For the text-containing cell, return its midpoint in (X, Y) coordinate format. 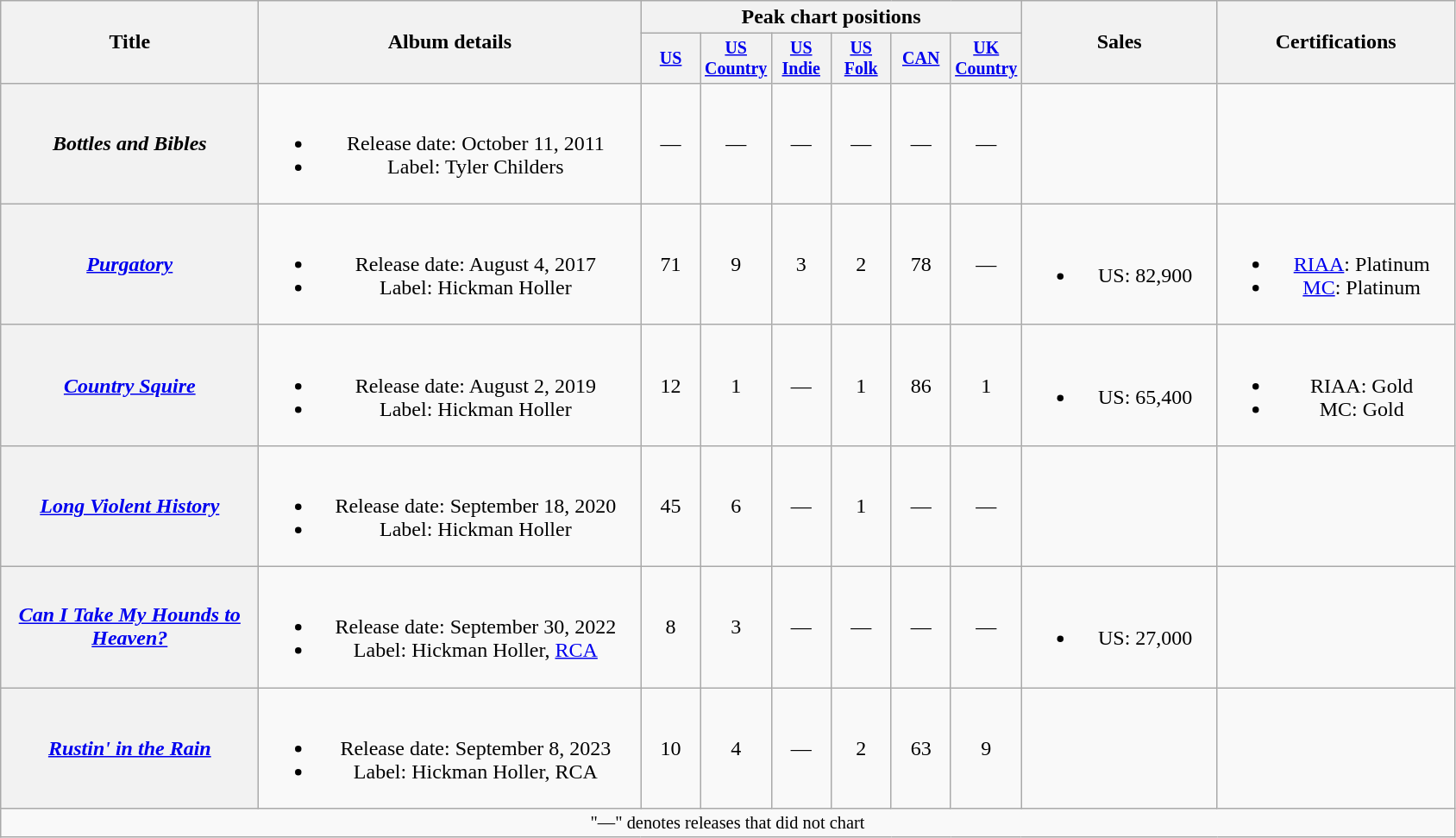
US Folk (861, 59)
Certifications (1335, 42)
Release date: September 8, 2023Label: Hickman Holler, RCA (450, 748)
Title (129, 42)
8 (671, 627)
Can I Take My Hounds to Heaven? (129, 627)
Release date: September 30, 2022Label: Hickman Holler, RCA (450, 627)
6 (736, 506)
RIAA: GoldMC: Gold (1335, 385)
US Indie (800, 59)
63 (921, 748)
12 (671, 385)
US: 65,400 (1120, 385)
US (671, 59)
Long Violent History (129, 506)
Bottles and Bibles (129, 143)
RIAA: PlatinumMC: Platinum (1335, 264)
US: 82,900 (1120, 264)
Release date: October 11, 2011Label: Tyler Childers (450, 143)
78 (921, 264)
71 (671, 264)
Sales (1120, 42)
Release date: August 4, 2017Label: Hickman Holler (450, 264)
UKCountry (986, 59)
45 (671, 506)
Purgatory (129, 264)
Album details (450, 42)
Country Squire (129, 385)
CAN (921, 59)
"—" denotes releases that did not chart (728, 823)
Release date: September 18, 2020Label: Hickman Holler (450, 506)
Release date: August 2, 2019Label: Hickman Holler (450, 385)
4 (736, 748)
86 (921, 385)
US Country (736, 59)
Peak chart positions (832, 17)
US: 27,000 (1120, 627)
Rustin' in the Rain (129, 748)
10 (671, 748)
